Find where the given text appears and provide that cell's center as (X, Y) coordinate. 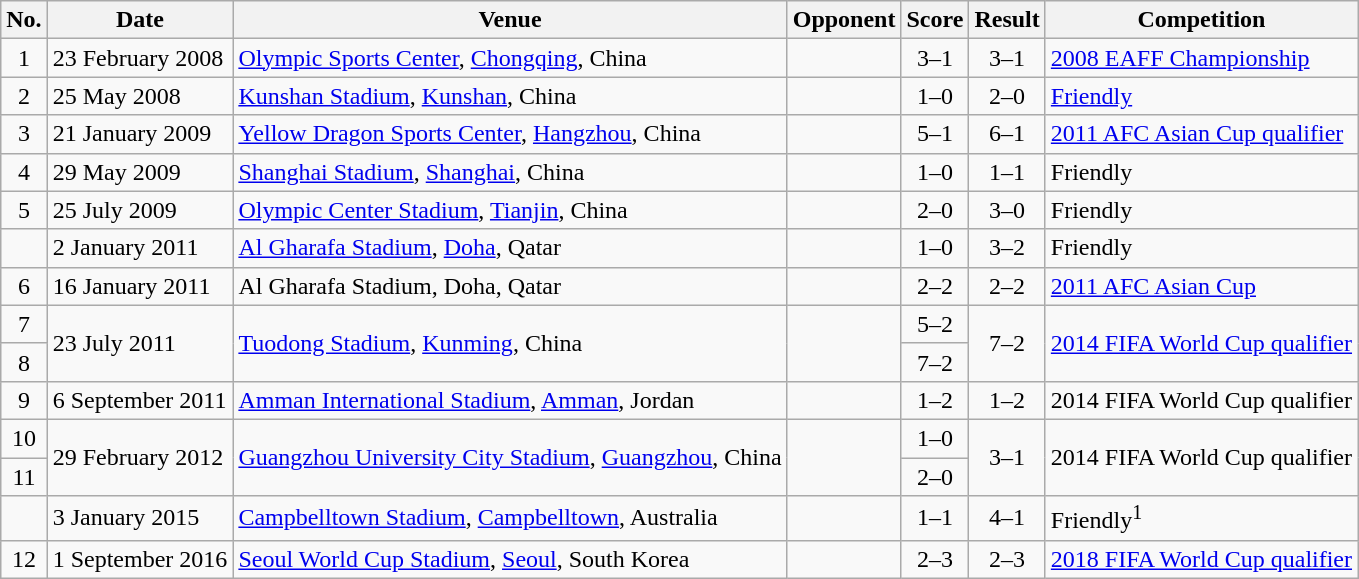
Yellow Dragon Sports Center, Hangzhou, China (510, 134)
2011 AFC Asian Cup qualifier (1201, 134)
Competition (1201, 20)
1 September 2016 (140, 559)
25 May 2008 (140, 96)
3–0 (1007, 210)
3–2 (1007, 248)
12 (24, 559)
1 (24, 58)
21 January 2009 (140, 134)
6–1 (1007, 134)
Venue (510, 20)
23 February 2008 (140, 58)
25 July 2009 (140, 210)
Score (935, 20)
Seoul World Cup Stadium, Seoul, South Korea (510, 559)
16 January 2011 (140, 286)
2 (24, 96)
Opponent (844, 20)
4–1 (1007, 518)
2008 EAFF Championship (1201, 58)
8 (24, 362)
No. (24, 20)
Kunshan Stadium, Kunshan, China (510, 96)
10 (24, 438)
2011 AFC Asian Cup (1201, 286)
5 (24, 210)
Result (1007, 20)
2 January 2011 (140, 248)
3 January 2015 (140, 518)
Date (140, 20)
29 May 2009 (140, 172)
Campbelltown Stadium, Campbelltown, Australia (510, 518)
6 September 2011 (140, 400)
29 February 2012 (140, 457)
9 (24, 400)
3 (24, 134)
Shanghai Stadium, Shanghai, China (510, 172)
2018 FIFA World Cup qualifier (1201, 559)
Olympic Center Stadium, Tianjin, China (510, 210)
Guangzhou University City Stadium, Guangzhou, China (510, 457)
23 July 2011 (140, 343)
Tuodong Stadium, Kunming, China (510, 343)
Amman International Stadium, Amman, Jordan (510, 400)
7 (24, 324)
5–1 (935, 134)
Olympic Sports Center, Chongqing, China (510, 58)
4 (24, 172)
5–2 (935, 324)
11 (24, 477)
6 (24, 286)
Friendly1 (1201, 518)
